For the text-containing cell, return its midpoint in [x, y] coordinate format. 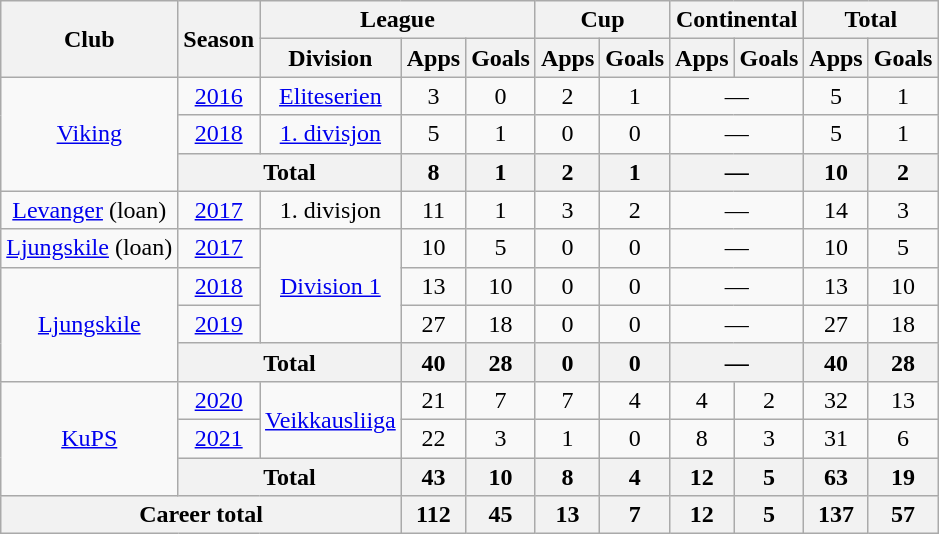
137 [836, 515]
63 [836, 477]
Levanger (loan) [90, 210]
45 [501, 515]
112 [433, 515]
Veikkausliiga [331, 419]
2019 [219, 324]
Division 1 [331, 286]
21 [433, 400]
Club [90, 39]
22 [433, 438]
Continental [737, 20]
43 [433, 477]
2021 [219, 438]
14 [836, 210]
31 [836, 438]
Cup [602, 20]
57 [903, 515]
6 [903, 438]
11 [433, 210]
Season [219, 39]
2020 [219, 400]
Ljungskile (loan) [90, 248]
Viking [90, 134]
2016 [219, 96]
KuPS [90, 438]
Ljungskile [90, 324]
32 [836, 400]
Eliteserien [331, 96]
19 [903, 477]
League [398, 20]
Career total [201, 515]
Division [331, 58]
